Provide the (X, Y) coordinate of the cell's center where the given text is located.  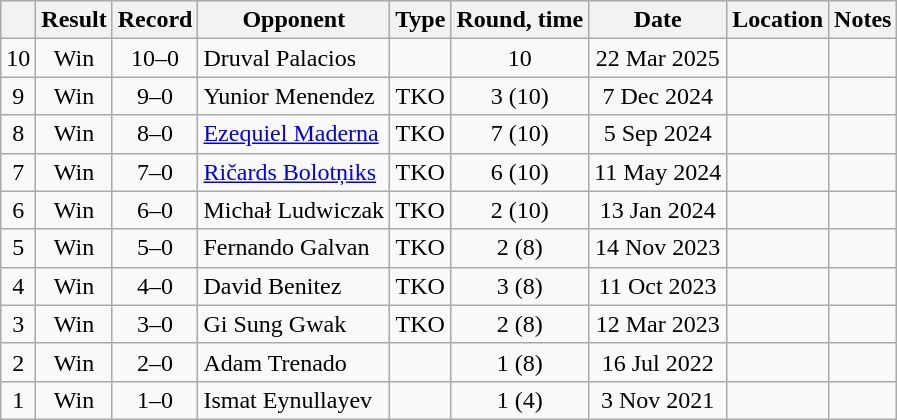
Adam Trenado (294, 362)
13 Jan 2024 (658, 210)
6–0 (155, 210)
9–0 (155, 96)
10–0 (155, 58)
1 (18, 400)
1 (4) (520, 400)
8–0 (155, 134)
Fernando Galvan (294, 248)
Round, time (520, 20)
11 Oct 2023 (658, 286)
8 (18, 134)
Gi Sung Gwak (294, 324)
Location (778, 20)
Opponent (294, 20)
4 (18, 286)
Type (420, 20)
Michał Ludwiczak (294, 210)
6 (18, 210)
1–0 (155, 400)
Record (155, 20)
Ezequiel Maderna (294, 134)
7 (18, 172)
4–0 (155, 286)
Ričards Bolotņiks (294, 172)
7 Dec 2024 (658, 96)
David Benitez (294, 286)
Ismat Eynullayev (294, 400)
1 (8) (520, 362)
3 (8) (520, 286)
7 (10) (520, 134)
Date (658, 20)
Yunior Menendez (294, 96)
7–0 (155, 172)
Druval Palacios (294, 58)
5–0 (155, 248)
16 Jul 2022 (658, 362)
3 (10) (520, 96)
3–0 (155, 324)
Result (74, 20)
14 Nov 2023 (658, 248)
11 May 2024 (658, 172)
5 Sep 2024 (658, 134)
12 Mar 2023 (658, 324)
Notes (863, 20)
3 (18, 324)
9 (18, 96)
2 (10) (520, 210)
2–0 (155, 362)
6 (10) (520, 172)
5 (18, 248)
3 Nov 2021 (658, 400)
2 (18, 362)
22 Mar 2025 (658, 58)
